Return (x, y) of the center of cell containing provided text 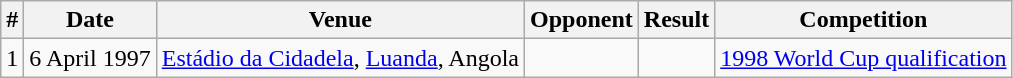
Competition (864, 20)
6 April 1997 (90, 58)
Venue (340, 20)
Opponent (582, 20)
1998 World Cup qualification (864, 58)
Result (676, 20)
# (12, 20)
Estádio da Cidadela, Luanda, Angola (340, 58)
Date (90, 20)
1 (12, 58)
